Extract the (x, y) coordinate from the center of the cell holding the provided text.  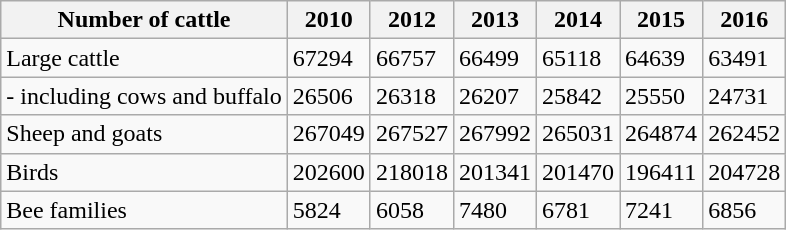
66499 (494, 58)
7241 (662, 210)
262452 (744, 134)
66757 (412, 58)
26207 (494, 96)
264874 (662, 134)
196411 (662, 172)
7480 (494, 210)
Birds (144, 172)
2010 (328, 20)
Bee families (144, 210)
67294 (328, 58)
267049 (328, 134)
6856 (744, 210)
Large cattle (144, 58)
2016 (744, 20)
65118 (578, 58)
Number of cattle (144, 20)
2013 (494, 20)
5824 (328, 210)
25842 (578, 96)
25550 (662, 96)
6058 (412, 210)
201341 (494, 172)
204728 (744, 172)
267992 (494, 134)
2014 (578, 20)
- including cows and buffalo (144, 96)
24731 (744, 96)
26506 (328, 96)
6781 (578, 210)
2015 (662, 20)
Sheep and goats (144, 134)
63491 (744, 58)
267527 (412, 134)
202600 (328, 172)
218018 (412, 172)
2012 (412, 20)
64639 (662, 58)
26318 (412, 96)
201470 (578, 172)
265031 (578, 134)
